Scan for the cell matching the given text and deliver its [X, Y] coordinate at center. 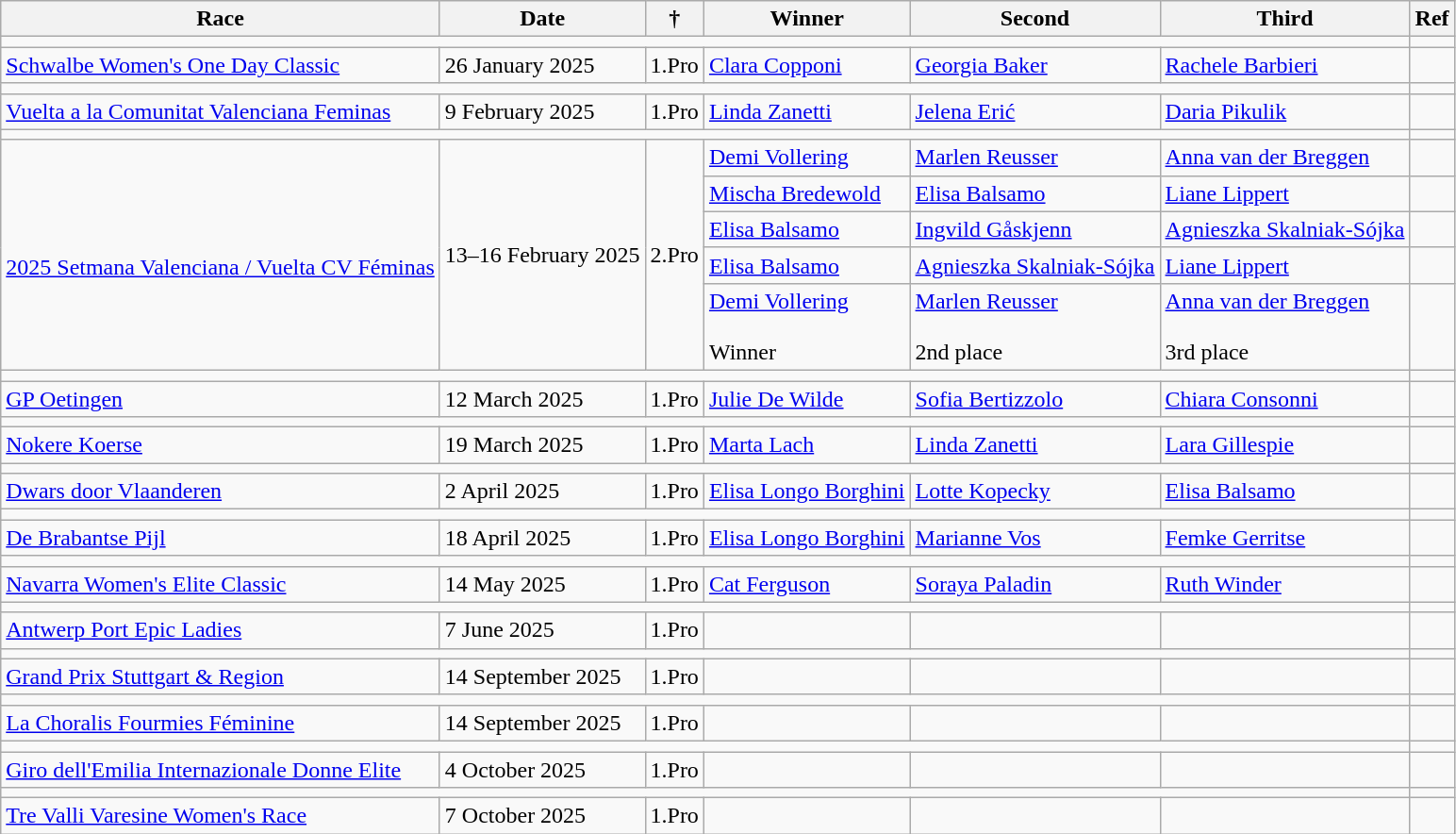
Sofia Bertizzolo [1035, 399]
Lotte Kopecky [1035, 492]
Anna van der Breggen [1284, 158]
Marlen Reusser [1035, 158]
Date [542, 19]
Marta Lach [807, 445]
Lara Gillespie [1284, 445]
Demi VolleringWinner [807, 326]
Jelena Erić [1035, 111]
26 January 2025 [542, 65]
Ingvild Gåskjenn [1035, 229]
Soraya Paladin [1035, 584]
† [674, 19]
Chiara Consonni [1284, 399]
Antwerp Port Epic Ladies [221, 630]
Second [1035, 19]
Vuelta a la Comunitat Valenciana Feminas [221, 111]
9 February 2025 [542, 111]
Georgia Baker [1035, 65]
Grand Prix Stuttgart & Region [221, 676]
Ref [1431, 19]
Schwalbe Women's One Day Classic [221, 65]
2025 Setmana Valenciana / Vuelta CV Féminas [221, 255]
7 June 2025 [542, 630]
Tre Valli Varesine Women's Race [221, 816]
Marlen Reusser2nd place [1035, 326]
La Choralis Fourmies Féminine [221, 723]
Clara Copponi [807, 65]
GP Oetingen [221, 399]
Nokere Koerse [221, 445]
Giro dell'Emilia Internazionale Donne Elite [221, 769]
Third [1284, 19]
Julie De Wilde [807, 399]
Winner [807, 19]
Navarra Women's Elite Classic [221, 584]
4 October 2025 [542, 769]
Femke Gerritse [1284, 538]
Cat Ferguson [807, 584]
12 March 2025 [542, 399]
14 May 2025 [542, 584]
13–16 February 2025 [542, 255]
Ruth Winder [1284, 584]
Race [221, 19]
De Brabantse Pijl [221, 538]
19 March 2025 [542, 445]
Rachele Barbieri [1284, 65]
Demi Vollering [807, 158]
Daria Pikulik [1284, 111]
18 April 2025 [542, 538]
Mischa Bredewold [807, 193]
Marianne Vos [1035, 538]
2.Pro [674, 255]
Anna van der Breggen3rd place [1284, 326]
2 April 2025 [542, 492]
Dwars door Vlaanderen [221, 492]
7 October 2025 [542, 816]
